Scan for the cell matching the given text and deliver its [x, y] coordinate at center. 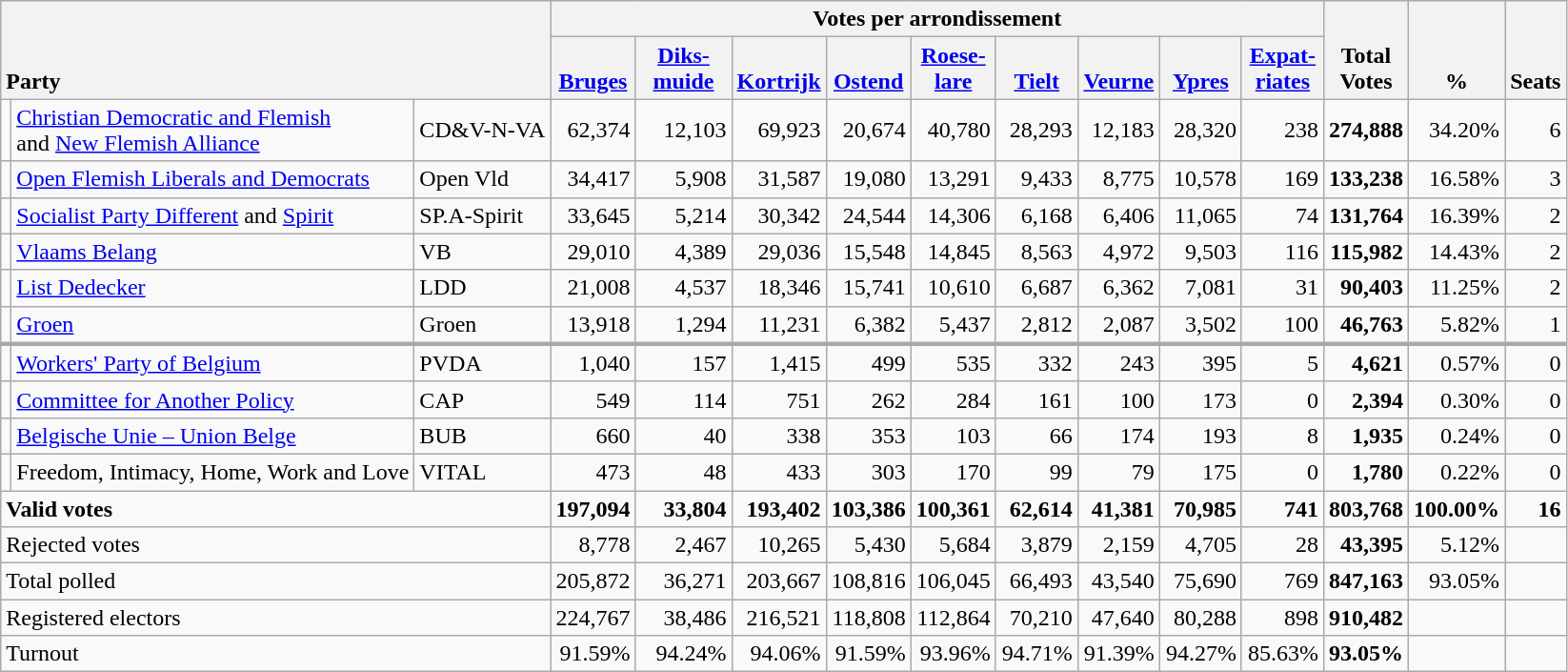
Rejected votes [276, 545]
5,908 [684, 179]
75,690 [1200, 581]
433 [779, 472]
11.25% [1457, 288]
PVDA [482, 363]
203,667 [779, 581]
473 [593, 472]
Veurne [1118, 69]
43,540 [1118, 581]
Socialist Party Different and Spirit [213, 215]
80,288 [1200, 618]
4,705 [1200, 545]
24,544 [869, 215]
48 [684, 472]
16.58% [1457, 179]
0.30% [1457, 399]
15,548 [869, 252]
Turnout [276, 654]
% [1457, 50]
Valid votes [276, 508]
40 [684, 436]
157 [684, 363]
8,778 [593, 545]
Votes per arrondissement [937, 19]
262 [869, 399]
Bruges [593, 69]
VB [482, 252]
175 [1200, 472]
Ypres [1200, 69]
0.57% [1457, 363]
5.12% [1457, 545]
769 [1282, 581]
66,493 [1036, 581]
4,621 [1366, 363]
90,403 [1366, 288]
List Dedecker [213, 288]
197,094 [593, 508]
751 [779, 399]
910,482 [1366, 618]
8 [1282, 436]
Workers' Party of Belgium [213, 363]
14,306 [953, 215]
0.24% [1457, 436]
94.71% [1036, 654]
118,808 [869, 618]
5,437 [953, 325]
332 [1036, 363]
2,394 [1366, 399]
133,238 [1366, 179]
1,040 [593, 363]
29,036 [779, 252]
115,982 [1366, 252]
9,503 [1200, 252]
Tielt [1036, 69]
13,918 [593, 325]
41,381 [1118, 508]
112,864 [953, 618]
353 [869, 436]
33,804 [684, 508]
Ostend [869, 69]
193 [1200, 436]
Party [276, 50]
100,361 [953, 508]
Vlaams Belang [213, 252]
3,502 [1200, 325]
28,293 [1036, 130]
14.43% [1457, 252]
12,183 [1118, 130]
10,265 [779, 545]
1,780 [1366, 472]
4,389 [684, 252]
47,640 [1118, 618]
70,985 [1200, 508]
106,045 [953, 581]
CD&V-N-VA [482, 130]
79 [1118, 472]
13,291 [953, 179]
549 [593, 399]
1,935 [1366, 436]
62,614 [1036, 508]
34.20% [1457, 130]
16 [1536, 508]
VITAL [482, 472]
70,210 [1036, 618]
274,888 [1366, 130]
6 [1536, 130]
43,395 [1366, 545]
193,402 [779, 508]
46,763 [1366, 325]
4,537 [684, 288]
3 [1536, 179]
6,168 [1036, 215]
6,406 [1118, 215]
BUB [482, 436]
31 [1282, 288]
303 [869, 472]
Open Vld [482, 179]
173 [1200, 399]
3,879 [1036, 545]
15,741 [869, 288]
Christian Democratic and Flemishand New Flemish Alliance [213, 130]
11,231 [779, 325]
Seats [1536, 50]
660 [593, 436]
93.96% [953, 654]
170 [953, 472]
8,775 [1118, 179]
741 [1282, 508]
100.00% [1457, 508]
7,081 [1200, 288]
62,374 [593, 130]
4,972 [1118, 252]
169 [1282, 179]
284 [953, 399]
36,271 [684, 581]
10,578 [1200, 179]
91.39% [1118, 654]
LDD [482, 288]
34,417 [593, 179]
108,816 [869, 581]
Kortrijk [779, 69]
395 [1200, 363]
5.82% [1457, 325]
Open Flemish Liberals and Democrats [213, 179]
40,780 [953, 130]
847,163 [1366, 581]
9,433 [1036, 179]
0.22% [1457, 472]
85.63% [1282, 654]
30,342 [779, 215]
116 [1282, 252]
SP.A-Spirit [482, 215]
161 [1036, 399]
28,320 [1200, 130]
19,080 [869, 179]
803,768 [1366, 508]
2,087 [1118, 325]
6,382 [869, 325]
66 [1036, 436]
Roese- lare [953, 69]
69,923 [779, 130]
243 [1118, 363]
74 [1282, 215]
94.27% [1200, 654]
Committee for Another Policy [213, 399]
1,415 [779, 363]
224,767 [593, 618]
16.39% [1457, 215]
28 [1282, 545]
Expat- riates [1282, 69]
216,521 [779, 618]
103,386 [869, 508]
20,674 [869, 130]
103 [953, 436]
5 [1282, 363]
31,587 [779, 179]
8,563 [1036, 252]
18,346 [779, 288]
99 [1036, 472]
535 [953, 363]
6,687 [1036, 288]
1,294 [684, 325]
12,103 [684, 130]
Registered electors [276, 618]
338 [779, 436]
114 [684, 399]
Total polled [276, 581]
131,764 [1366, 215]
21,008 [593, 288]
Belgische Unie – Union Belge [213, 436]
6,362 [1118, 288]
2,812 [1036, 325]
2,467 [684, 545]
Total Votes [1366, 50]
499 [869, 363]
238 [1282, 130]
5,684 [953, 545]
94.06% [779, 654]
898 [1282, 618]
Freedom, Intimacy, Home, Work and Love [213, 472]
11,065 [1200, 215]
10,610 [953, 288]
1 [1536, 325]
5,430 [869, 545]
38,486 [684, 618]
Diks- muide [684, 69]
29,010 [593, 252]
94.24% [684, 654]
205,872 [593, 581]
2,159 [1118, 545]
33,645 [593, 215]
5,214 [684, 215]
174 [1118, 436]
14,845 [953, 252]
CAP [482, 399]
